Return the [X, Y] coordinate for the center point of the cell that contains the specified text.  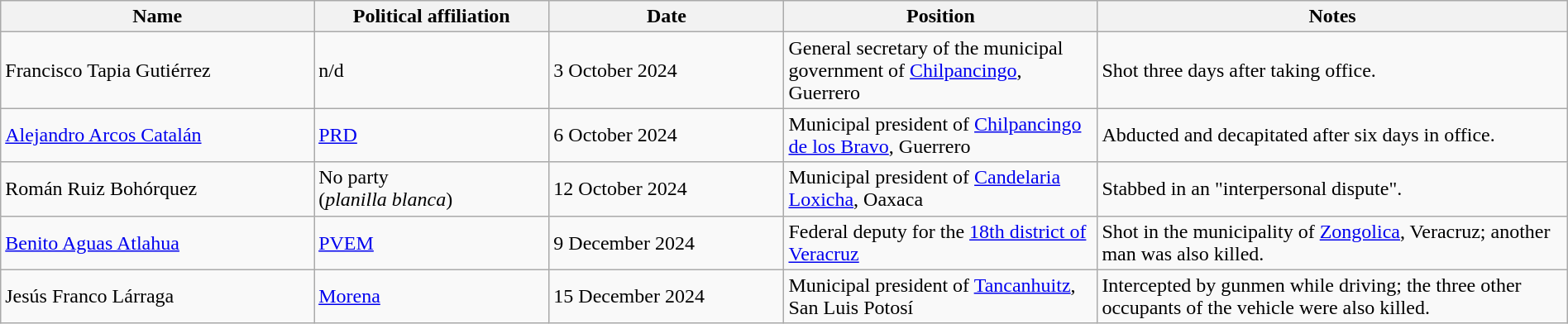
15 December 2024 [667, 296]
Francisco Tapia Gutiérrez [157, 70]
3 October 2024 [667, 70]
Alejandro Arcos Catalán [157, 136]
Abducted and decapitated after six days in office. [1332, 136]
Political affiliation [432, 17]
Name [157, 17]
Municipal president of Candelaria Loxicha, Oaxaca [941, 188]
9 December 2024 [667, 243]
Position [941, 17]
Notes [1332, 17]
Municipal president of Chilpancingo de los Bravo, Guerrero [941, 136]
Federal deputy for the 18th district of Veracruz [941, 243]
General secretary of the municipal government of Chilpancingo, Guerrero [941, 70]
Román Ruiz Bohórquez [157, 188]
n/d [432, 70]
PVEM [432, 243]
12 October 2024 [667, 188]
Morena [432, 296]
Benito Aguas Atlahua [157, 243]
Municipal president of Tancanhuitz, San Luis Potosí [941, 296]
Stabbed in an "interpersonal dispute". [1332, 188]
Shot in the municipality of Zongolica, Veracruz; another man was also killed. [1332, 243]
Shot three days after taking office. [1332, 70]
6 October 2024 [667, 136]
Intercepted by gunmen while driving; the three other occupants of the vehicle were also killed. [1332, 296]
Date [667, 17]
Jesús Franco Lárraga [157, 296]
PRD [432, 136]
No party(planilla blanca) [432, 188]
